Return the (X, Y) coordinate for the center point of the cell that contains the specified text.  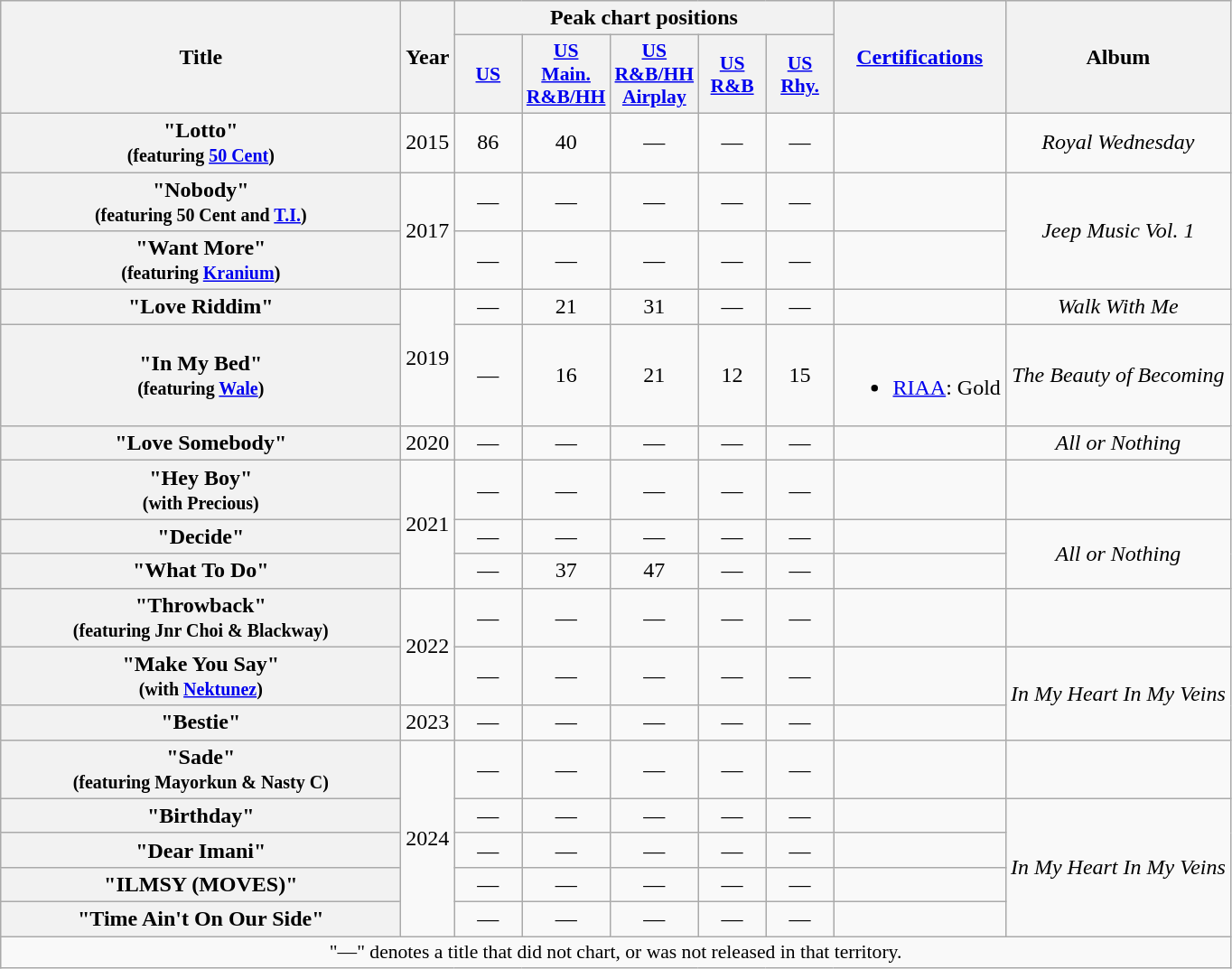
"Love Riddim" (201, 307)
USR&B (732, 74)
"Want More"(featuring Kranium) (201, 260)
"Lotto"(featuring 50 Cent) (201, 143)
"Bestie" (201, 722)
2022 (428, 647)
15 (800, 376)
Album (1118, 58)
"Make You Say"(with Nektunez) (201, 676)
"Throwback"(featuring Jnr Choi & Blackway) (201, 618)
Walk With Me (1118, 307)
31 (654, 307)
Peak chart positions (644, 18)
The Beauty of Becoming (1118, 376)
2024 (428, 838)
16 (566, 376)
"Hey Boy"(with Precious) (201, 489)
"Decide" (201, 536)
2021 (428, 524)
37 (566, 571)
Title (201, 58)
"Nobody"(featuring 50 Cent and T.I.) (201, 200)
Year (428, 58)
"Dear Imani" (201, 850)
"What To Do" (201, 571)
"In My Bed"(featuring Wale) (201, 376)
2020 (428, 443)
USRhy. (800, 74)
"Love Somebody" (201, 443)
"ILMSY (MOVES)" (201, 884)
2023 (428, 722)
47 (654, 571)
2019 (428, 358)
2015 (428, 143)
2017 (428, 230)
Royal Wednesday (1118, 143)
"Sade"(featuring Mayorkun & Nasty C) (201, 769)
86 (488, 143)
USR&B/HHAirplay (654, 74)
40 (566, 143)
USMain.R&B/HH (566, 74)
Jeep Music Vol. 1 (1118, 230)
"Time Ain't On Our Side" (201, 918)
"—" denotes a title that did not chart, or was not released in that territory. (616, 952)
12 (732, 376)
RIAA: Gold (919, 376)
Certifications (919, 58)
US (488, 74)
"Birthday" (201, 815)
